Return the (X, Y) coordinate for the center point of the cell that contains the specified text.  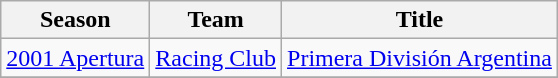
Racing Club (216, 58)
2001 Apertura (76, 58)
Team (216, 20)
Primera División Argentina (420, 58)
Season (76, 20)
Title (420, 20)
